Return [x, y] of the center of cell containing provided text 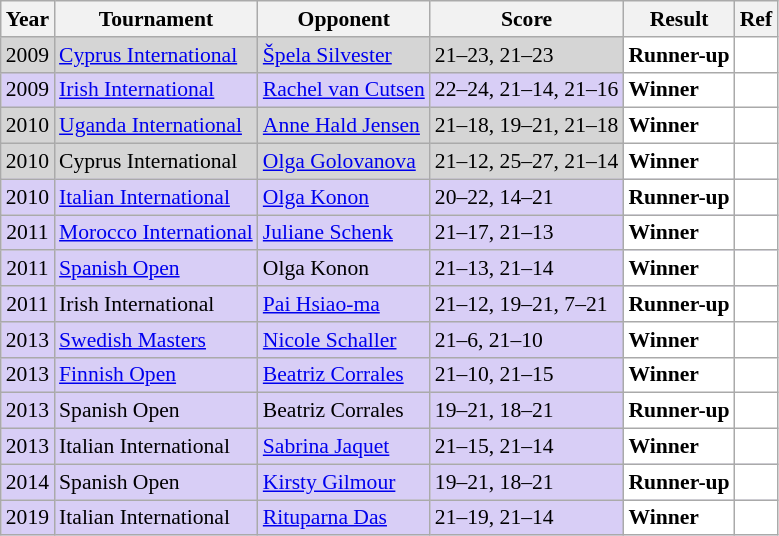
Ref [756, 19]
Rachel van Cutsen [344, 90]
2014 [28, 482]
20–22, 14–21 [527, 197]
Pai Hsiao-ma [344, 304]
21–6, 21–10 [527, 340]
Score [527, 19]
2019 [28, 518]
21–17, 21–13 [527, 233]
Result [678, 19]
Kirsty Gilmour [344, 482]
Juliane Schenk [344, 233]
Nicole Schaller [344, 340]
Anne Hald Jensen [344, 126]
21–12, 25–27, 21–14 [527, 162]
Swedish Masters [156, 340]
21–19, 21–14 [527, 518]
Sabrina Jaquet [344, 447]
Year [28, 19]
21–15, 21–14 [527, 447]
22–24, 21–14, 21–16 [527, 90]
21–23, 21–23 [527, 55]
21–12, 19–21, 7–21 [527, 304]
Špela Silvester [344, 55]
21–13, 21–14 [527, 269]
Tournament [156, 19]
Opponent [344, 19]
Morocco International [156, 233]
21–10, 21–15 [527, 375]
Finnish Open [156, 375]
Uganda International [156, 126]
21–18, 19–21, 21–18 [527, 126]
Rituparna Das [344, 518]
Olga Golovanova [344, 162]
